Extract the (x, y) coordinate from the center of the cell holding the provided text.  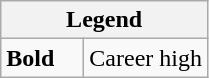
Career high (146, 58)
Legend (104, 20)
Bold (42, 58)
